Scan for the cell matching the given text and deliver its (x, y) coordinate at center. 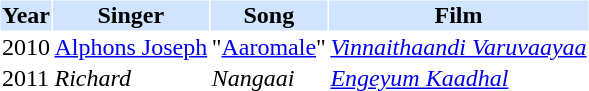
Film (458, 15)
Singer (131, 15)
Vinnaithaandi Varuvaayaa (458, 47)
2010 (26, 47)
Year (26, 15)
"Aaromale" (268, 47)
Song (268, 15)
Alphons Joseph (131, 47)
